For the text-containing cell, return its midpoint in [X, Y] coordinate format. 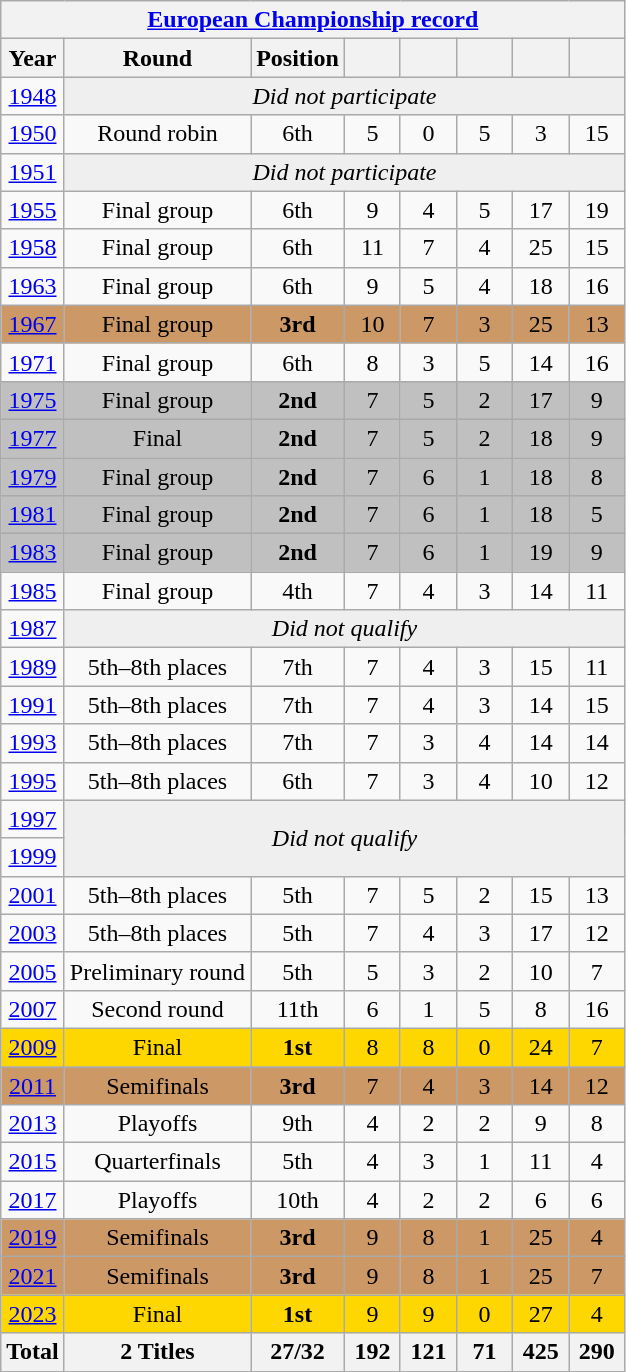
1997 [33, 819]
Year [33, 58]
2015 [33, 1162]
1950 [33, 134]
27 [541, 1314]
Second round [157, 1009]
1979 [33, 477]
Quarterfinals [157, 1162]
192 [372, 1352]
2005 [33, 971]
1958 [33, 248]
1985 [33, 591]
2017 [33, 1200]
1951 [33, 172]
European Championship record [313, 20]
1995 [33, 781]
1999 [33, 857]
1963 [33, 286]
24 [541, 1047]
2021 [33, 1276]
2013 [33, 1124]
1967 [33, 324]
1991 [33, 705]
2001 [33, 895]
1981 [33, 515]
Position [298, 58]
1977 [33, 438]
1948 [33, 96]
121 [428, 1352]
10th [298, 1200]
1993 [33, 743]
2023 [33, 1314]
71 [485, 1352]
4th [298, 591]
9th [298, 1124]
2 Titles [157, 1352]
2009 [33, 1047]
Round robin [157, 134]
Round [157, 58]
1987 [33, 629]
27/32 [298, 1352]
2007 [33, 1009]
1989 [33, 667]
1955 [33, 210]
11th [298, 1009]
Preliminary round [157, 971]
1971 [33, 362]
2003 [33, 933]
425 [541, 1352]
290 [597, 1352]
Total [33, 1352]
1983 [33, 553]
1975 [33, 400]
2011 [33, 1085]
2019 [33, 1238]
